Scan for the cell matching the given text and deliver its [x, y] coordinate at center. 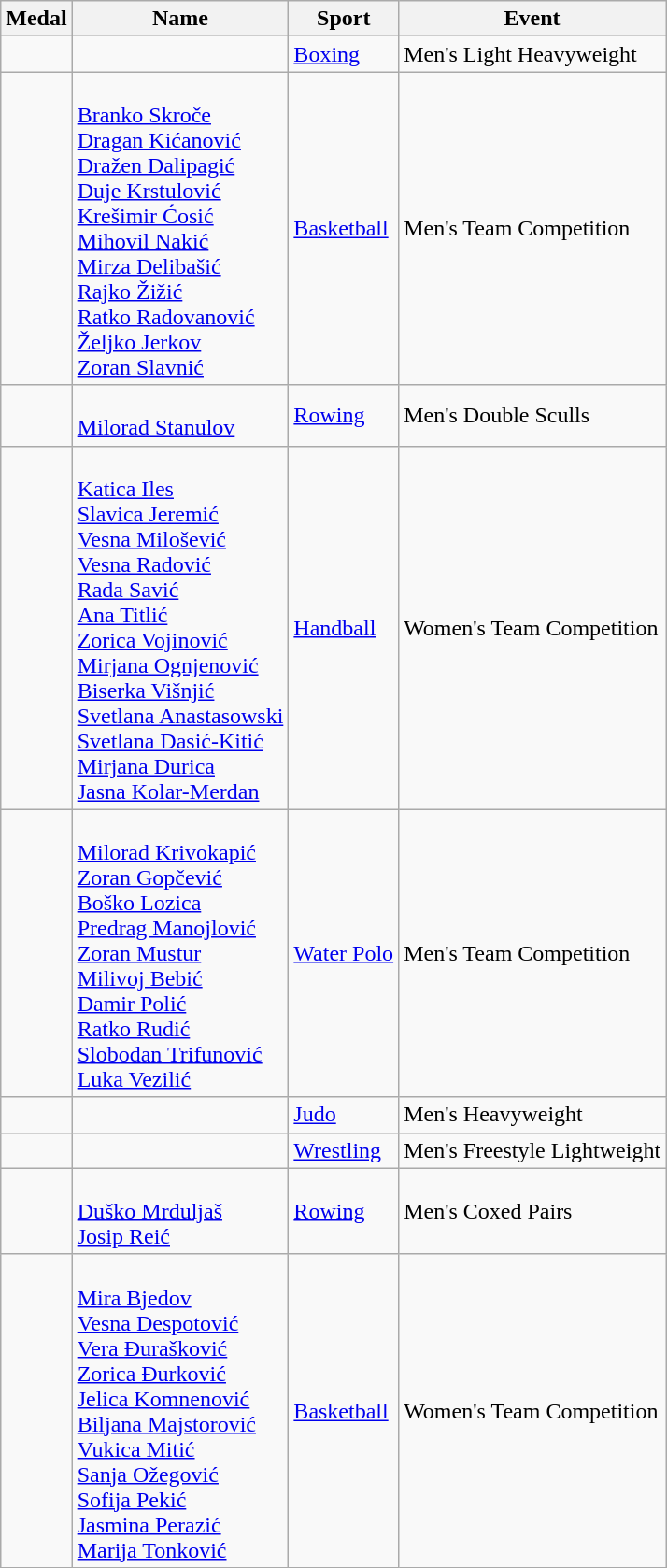
Men's Light Heavyweight [532, 54]
Event [532, 19]
Men's Heavyweight [532, 1115]
Men's Freestyle Lightweight [532, 1150]
Men's Double Sculls [532, 415]
Handball [344, 628]
Water Polo [344, 953]
Duško Mrduljaš Josip Reić [180, 1211]
Name [180, 19]
Judo [344, 1115]
Wrestling [344, 1150]
Milorad Krivokapić Zoran Gopčević Boško Lozica Predrag Manojlović Zoran Mustur Milivoj Bebić Damir Polić Ratko Rudić Slobodan Trifunović Luka Vezilić [180, 953]
Milorad Stanulov [180, 415]
Men's Coxed Pairs [532, 1211]
Medal [36, 19]
Boxing [344, 54]
Sport [344, 19]
